Return (x, y) of the center of cell containing provided text 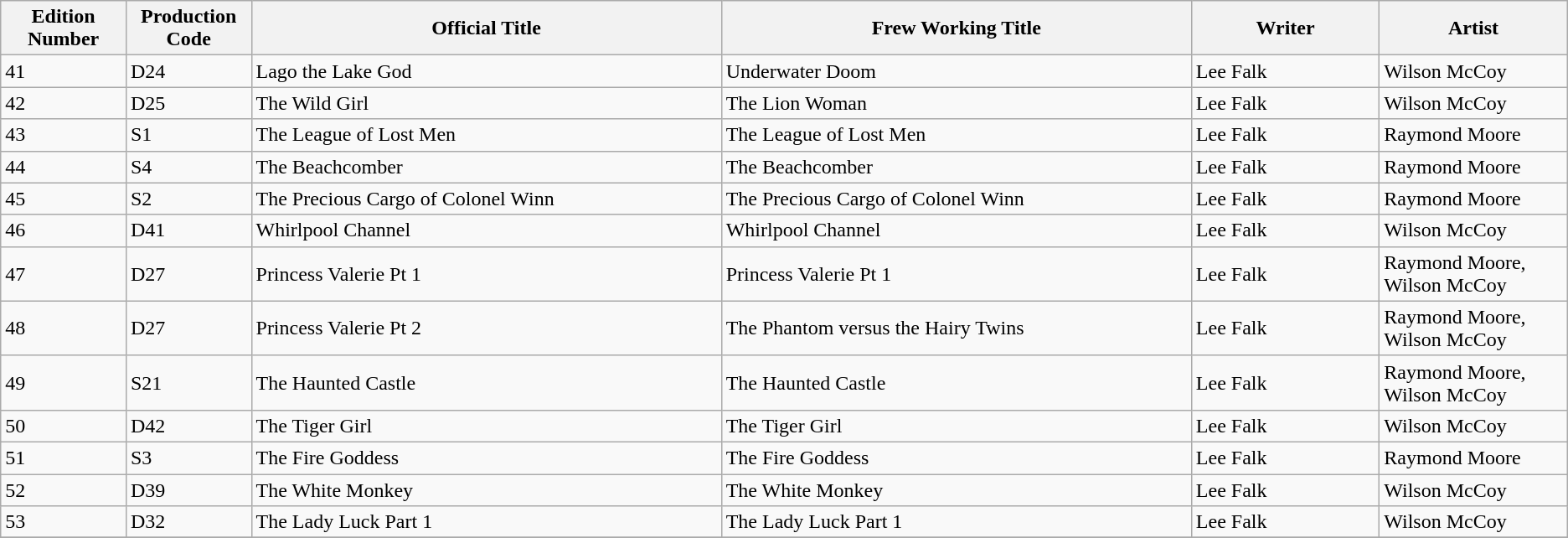
52 (64, 490)
S4 (188, 167)
50 (64, 426)
51 (64, 458)
D25 (188, 103)
D42 (188, 426)
Frew Working Title (957, 28)
41 (64, 71)
The Phantom versus the Hairy Twins (957, 328)
D39 (188, 490)
Official Title (486, 28)
53 (64, 522)
Edition Number (64, 28)
47 (64, 273)
S1 (188, 135)
D41 (188, 230)
Production Code (188, 28)
Princess Valerie Pt 2 (486, 328)
Artist (1473, 28)
42 (64, 103)
43 (64, 135)
45 (64, 199)
S21 (188, 382)
S3 (188, 458)
S2 (188, 199)
Writer (1285, 28)
D32 (188, 522)
The Lion Woman (957, 103)
The Wild Girl (486, 103)
46 (64, 230)
49 (64, 382)
Underwater Doom (957, 71)
48 (64, 328)
D24 (188, 71)
44 (64, 167)
Lago the Lake God (486, 71)
